Return the [x, y] coordinate for the center point of the cell that contains the specified text.  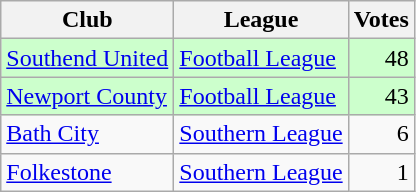
Newport County [88, 96]
League [261, 20]
Votes [381, 20]
Bath City [88, 134]
6 [381, 134]
43 [381, 96]
Club [88, 20]
48 [381, 58]
Folkestone [88, 172]
Southend United [88, 58]
1 [381, 172]
